For the text-containing cell, return its midpoint in (x, y) coordinate format. 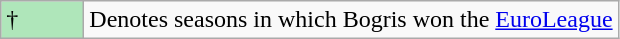
Denotes seasons in which Bogris won the EuroLeague (351, 20)
† (42, 20)
